Output the (X, Y) coordinate of the center of the cell containing the given text.  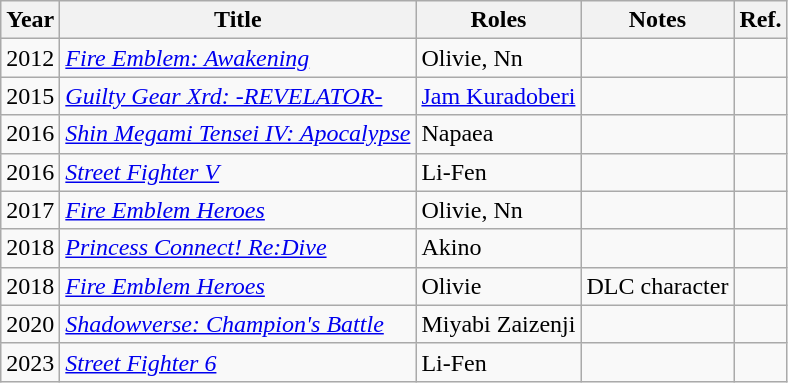
Year (30, 20)
Miyabi Zaizenji (498, 324)
Shin Megami Tensei IV: Apocalypse (238, 134)
Jam Kuradoberi (498, 96)
2012 (30, 58)
Street Fighter V (238, 172)
Princess Connect! Re:Dive (238, 248)
Guilty Gear Xrd: -REVELATOR- (238, 96)
Akino (498, 248)
DLC character (658, 286)
Ref. (760, 20)
Street Fighter 6 (238, 362)
2023 (30, 362)
Notes (658, 20)
Napaea (498, 134)
2020 (30, 324)
2015 (30, 96)
Fire Emblem: Awakening (238, 58)
2017 (30, 210)
Shadowverse: Champion's Battle (238, 324)
Olivie (498, 286)
Title (238, 20)
Roles (498, 20)
